From the cell containing the given text, extract its center point as (X, Y) coordinate. 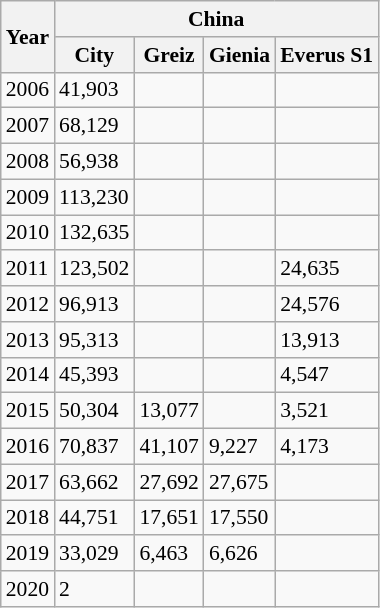
95,313 (94, 340)
2010 (28, 233)
41,107 (168, 447)
6,463 (168, 554)
2014 (28, 375)
2 (94, 589)
70,837 (94, 447)
4,173 (326, 447)
Gienia (240, 55)
4,547 (326, 375)
27,692 (168, 482)
9,227 (240, 447)
56,938 (94, 162)
2008 (28, 162)
68,129 (94, 126)
113,230 (94, 197)
2009 (28, 197)
2012 (28, 304)
45,393 (94, 375)
2006 (28, 90)
China (216, 19)
24,576 (326, 304)
33,029 (94, 554)
2015 (28, 411)
2016 (28, 447)
96,913 (94, 304)
2018 (28, 518)
17,550 (240, 518)
24,635 (326, 269)
Everus S1 (326, 55)
Year (28, 36)
44,751 (94, 518)
2020 (28, 589)
6,626 (240, 554)
2017 (28, 482)
27,675 (240, 482)
50,304 (94, 411)
13,077 (168, 411)
2011 (28, 269)
City (94, 55)
63,662 (94, 482)
13,913 (326, 340)
2007 (28, 126)
132,635 (94, 233)
2019 (28, 554)
Greiz (168, 55)
41,903 (94, 90)
17,651 (168, 518)
123,502 (94, 269)
3,521 (326, 411)
2013 (28, 340)
